Search for the cell housing the specified text and yield its [x, y] center coordinate. 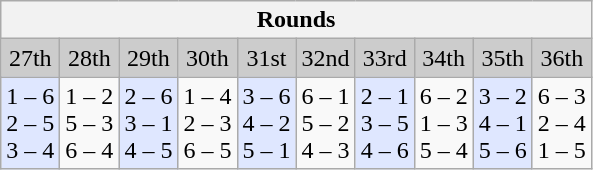
34th [444, 58]
30th [208, 58]
35th [502, 58]
31st [266, 58]
2 – 63 – 14 – 5 [148, 123]
1 – 25 – 36 – 4 [90, 123]
6 – 32 – 41 – 5 [562, 123]
6 – 21 – 35 – 4 [444, 123]
32nd [326, 58]
2 – 13 – 54 – 6 [384, 123]
Rounds [296, 20]
33rd [384, 58]
3 – 64 – 25 – 1 [266, 123]
29th [148, 58]
27th [30, 58]
3 – 24 – 15 – 6 [502, 123]
6 – 15 – 24 – 3 [326, 123]
1 – 62 – 53 – 4 [30, 123]
36th [562, 58]
1 – 42 – 36 – 5 [208, 123]
28th [90, 58]
